From the cell containing the given text, extract its center point as (x, y) coordinate. 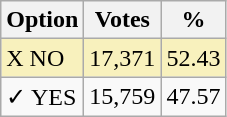
✓ YES (42, 97)
X NO (42, 58)
17,371 (122, 58)
52.43 (194, 58)
47.57 (194, 97)
Option (42, 20)
% (194, 20)
15,759 (122, 97)
Votes (122, 20)
